Scan for the cell matching the given text and deliver its [X, Y] coordinate at center. 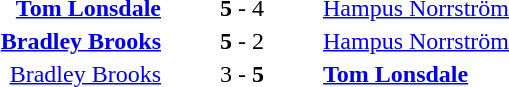
5 - 2 [242, 41]
